Return the (X, Y) coordinate for the center point of the cell that contains the specified text.  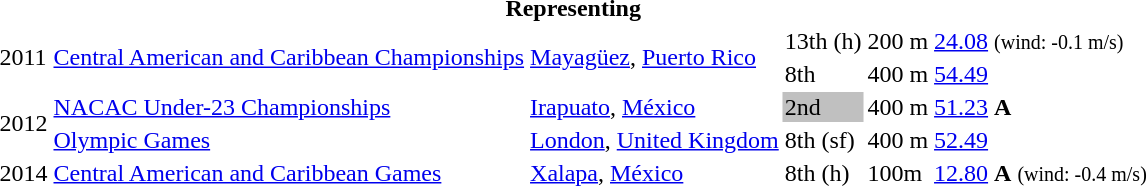
8th (823, 74)
NACAC Under-23 Championships (289, 107)
Central American and Caribbean Championships (289, 58)
Olympic Games (289, 140)
2nd (823, 107)
London, United Kingdom (655, 140)
200 m (898, 41)
13th (h) (823, 41)
8th (sf) (823, 140)
Irapuato, México (655, 107)
Mayagüez, Puerto Rico (655, 58)
